Search for the cell housing the specified text and yield its [X, Y] center coordinate. 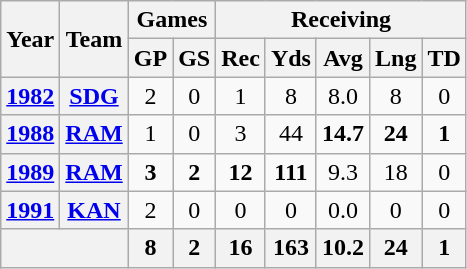
18 [396, 172]
9.3 [342, 172]
10.2 [342, 248]
Lng [396, 58]
Yds [290, 58]
16 [241, 248]
TD [444, 58]
Year [30, 39]
0.0 [342, 210]
SDG [94, 96]
44 [290, 134]
8.0 [342, 96]
GP [150, 58]
Rec [241, 58]
Avg [342, 58]
Receiving [342, 20]
GS [194, 58]
1991 [30, 210]
111 [290, 172]
1988 [30, 134]
163 [290, 248]
1989 [30, 172]
14.7 [342, 134]
KAN [94, 210]
12 [241, 172]
Team [94, 39]
1982 [30, 96]
Games [172, 20]
